Pinpoint the cell where the given text exists, returning its [X, Y] midpoint coordinate. 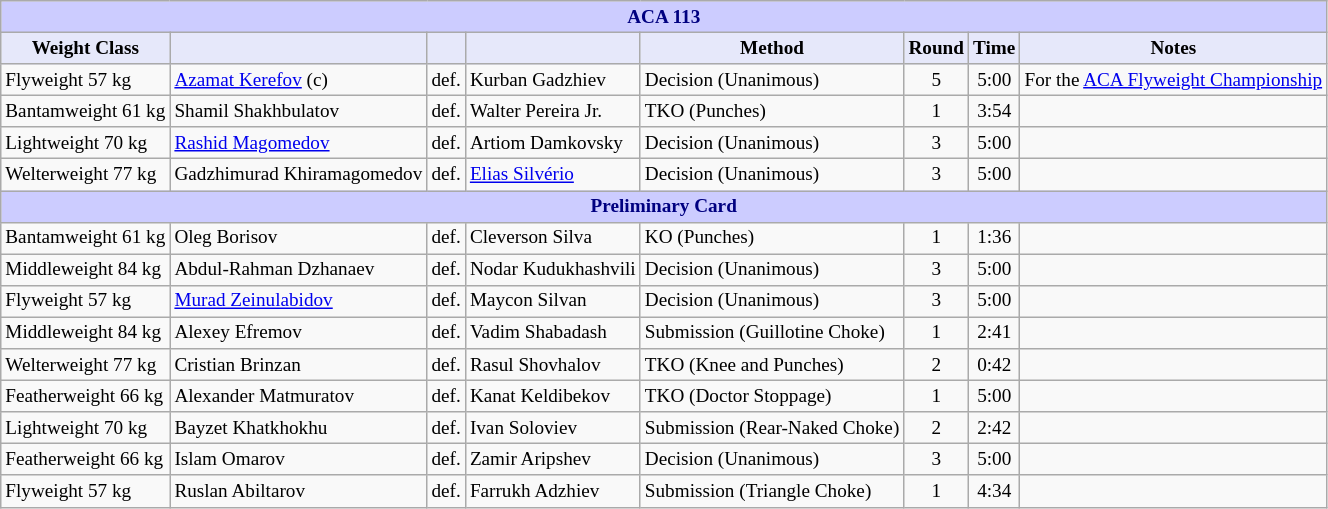
Ruslan Abiltarov [298, 491]
Cristian Brinzan [298, 365]
ACA 113 [664, 17]
KO (Punches) [772, 238]
Time [994, 48]
Submission (Triangle Choke) [772, 491]
Preliminary Card [664, 206]
TKO (Knee and Punches) [772, 365]
Vadim Shabadash [552, 333]
3:54 [994, 111]
Kurban Gadzhiev [552, 80]
Azamat Kerefov (c) [298, 80]
Oleg Borisov [298, 238]
Islam Omarov [298, 460]
4:34 [994, 491]
TKO (Doctor Stoppage) [772, 396]
Cleverson Silva [552, 238]
Bayzet Khatkhokhu [298, 428]
Submission (Guillotine Choke) [772, 333]
Ivan Soloviev [552, 428]
Abdul-Rahman Dzhanaev [298, 270]
Gadzhimurad Khiramagomedov [298, 175]
5 [936, 80]
Nodar Kudukhashvili [552, 270]
Weight Class [86, 48]
Alexey Efremov [298, 333]
Maycon Silvan [552, 301]
For the ACA Flyweight Championship [1174, 80]
Rashid Magomedov [298, 143]
Notes [1174, 48]
Walter Pereira Jr. [552, 111]
Elias Silvério [552, 175]
Shamil Shakhbulatov [298, 111]
Rasul Shovhalov [552, 365]
Murad Zeinulabidov [298, 301]
Round [936, 48]
Artiom Damkovsky [552, 143]
0:42 [994, 365]
Kanat Keldibekov [552, 396]
TKO (Punches) [772, 111]
Alexander Matmuratov [298, 396]
2:41 [994, 333]
2:42 [994, 428]
Method [772, 48]
Submission (Rear-Naked Choke) [772, 428]
1:36 [994, 238]
Zamir Aripshev [552, 460]
Farrukh Adzhiev [552, 491]
